For the text-containing cell, return its midpoint in [x, y] coordinate format. 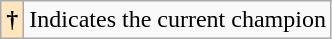
Indicates the current champion [178, 20]
† [12, 20]
